Return the [x, y] coordinate for the center point of the cell that contains the specified text.  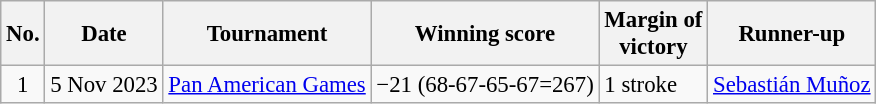
Margin ofvictory [654, 34]
Date [104, 34]
1 [23, 85]
No. [23, 34]
Runner-up [792, 34]
1 stroke [654, 85]
−21 (68-67-65-67=267) [485, 85]
Sebastián Muñoz [792, 85]
5 Nov 2023 [104, 85]
Tournament [267, 34]
Winning score [485, 34]
Pan American Games [267, 85]
